Return the [x, y] coordinate for the center point of the cell that contains the specified text.  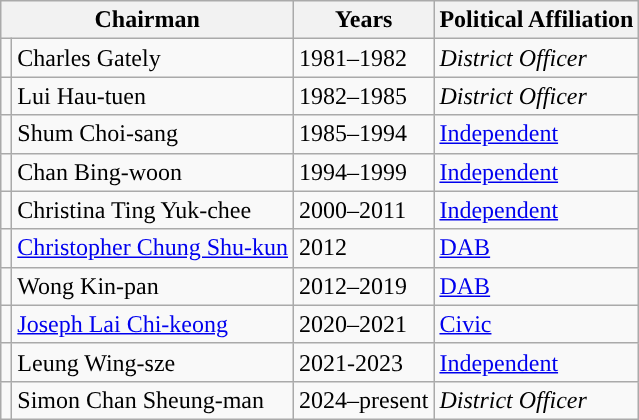
2000–2011 [364, 210]
1981–1982 [364, 58]
Christopher Chung Shu-kun [153, 248]
2020–2021 [364, 324]
2021-2023 [364, 362]
Years [364, 20]
Political Affiliation [536, 20]
Simon Chan Sheung-man [153, 400]
Wong Kin-pan [153, 286]
Charles Gately [153, 58]
Shum Choi-sang [153, 134]
2012 [364, 248]
1982–1985 [364, 96]
Chan Bing-woon [153, 172]
Christina Ting Yuk-chee [153, 210]
2012–2019 [364, 286]
Leung Wing-sze [153, 362]
Lui Hau-tuen [153, 96]
Civic [536, 324]
2024–present [364, 400]
1985–1994 [364, 134]
Chairman [148, 20]
Joseph Lai Chi-keong [153, 324]
1994–1999 [364, 172]
